Determine the (x, y) coordinate at the center of the cell enclosing the given text.  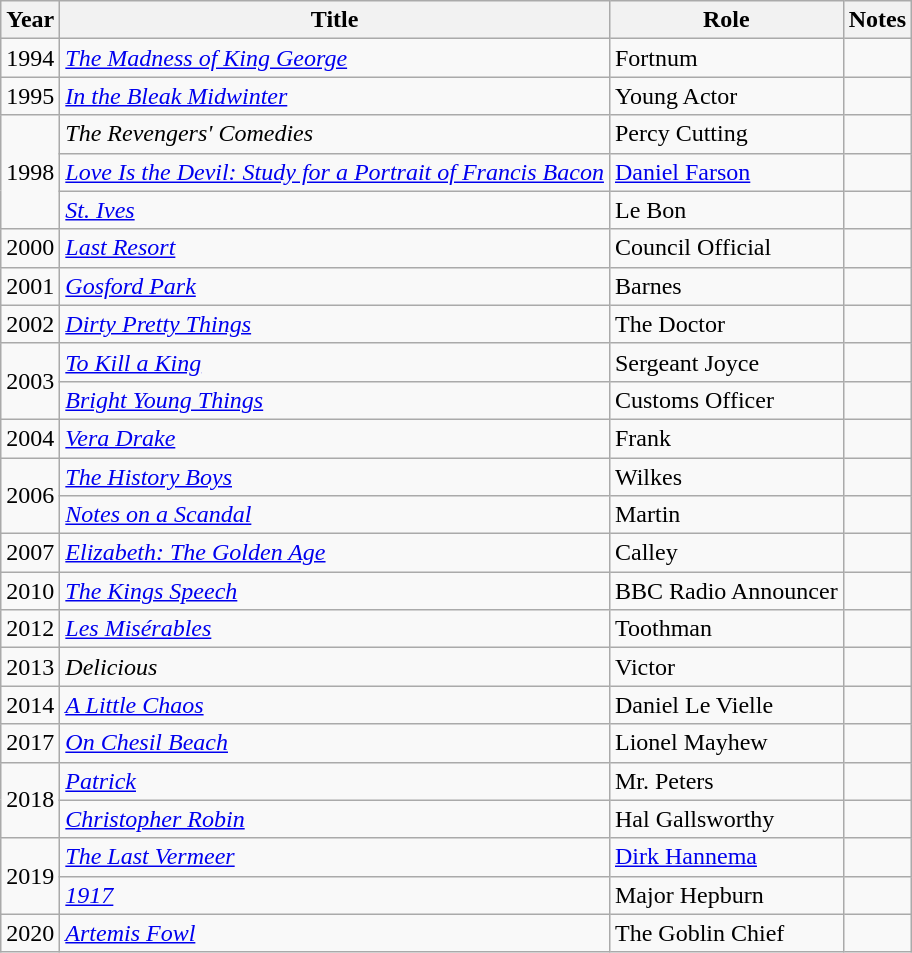
Title (335, 20)
Toothman (726, 629)
Artemis Fowl (335, 933)
Dirk Hannema (726, 857)
Vera Drake (335, 438)
Lionel Mayhew (726, 743)
2019 (30, 876)
Martin (726, 515)
2004 (30, 438)
The Goblin Chief (726, 933)
2002 (30, 324)
A Little Chaos (335, 705)
The Madness of King George (335, 58)
Hal Gallsworthy (726, 819)
The History Boys (335, 477)
To Kill a King (335, 362)
Major Hepburn (726, 895)
1994 (30, 58)
Frank (726, 438)
2010 (30, 591)
Percy Cutting (726, 134)
Year (30, 20)
2013 (30, 667)
2020 (30, 933)
The Doctor (726, 324)
2000 (30, 248)
Calley (726, 553)
Patrick (335, 781)
1995 (30, 96)
Last Resort (335, 248)
Love Is the Devil: Study for a Portrait of Francis Bacon (335, 172)
Role (726, 20)
Young Actor (726, 96)
Victor (726, 667)
Notes on a Scandal (335, 515)
St. Ives (335, 210)
The Kings Speech (335, 591)
2003 (30, 381)
Mr. Peters (726, 781)
Delicious (335, 667)
Barnes (726, 286)
Gosford Park (335, 286)
2006 (30, 496)
2017 (30, 743)
Daniel Le Vielle (726, 705)
2001 (30, 286)
Sergeant Joyce (726, 362)
2007 (30, 553)
Daniel Farson (726, 172)
2018 (30, 800)
Fortnum (726, 58)
Les Misérables (335, 629)
The Revengers' Comedies (335, 134)
Le Bon (726, 210)
Wilkes (726, 477)
1917 (335, 895)
Bright Young Things (335, 400)
BBC Radio Announcer (726, 591)
Council Official (726, 248)
In the Bleak Midwinter (335, 96)
2014 (30, 705)
Dirty Pretty Things (335, 324)
1998 (30, 172)
Elizabeth: The Golden Age (335, 553)
Customs Officer (726, 400)
On Chesil Beach (335, 743)
Christopher Robin (335, 819)
Notes (877, 20)
2012 (30, 629)
The Last Vermeer (335, 857)
